From the cell containing the given text, extract its center point as (x, y) coordinate. 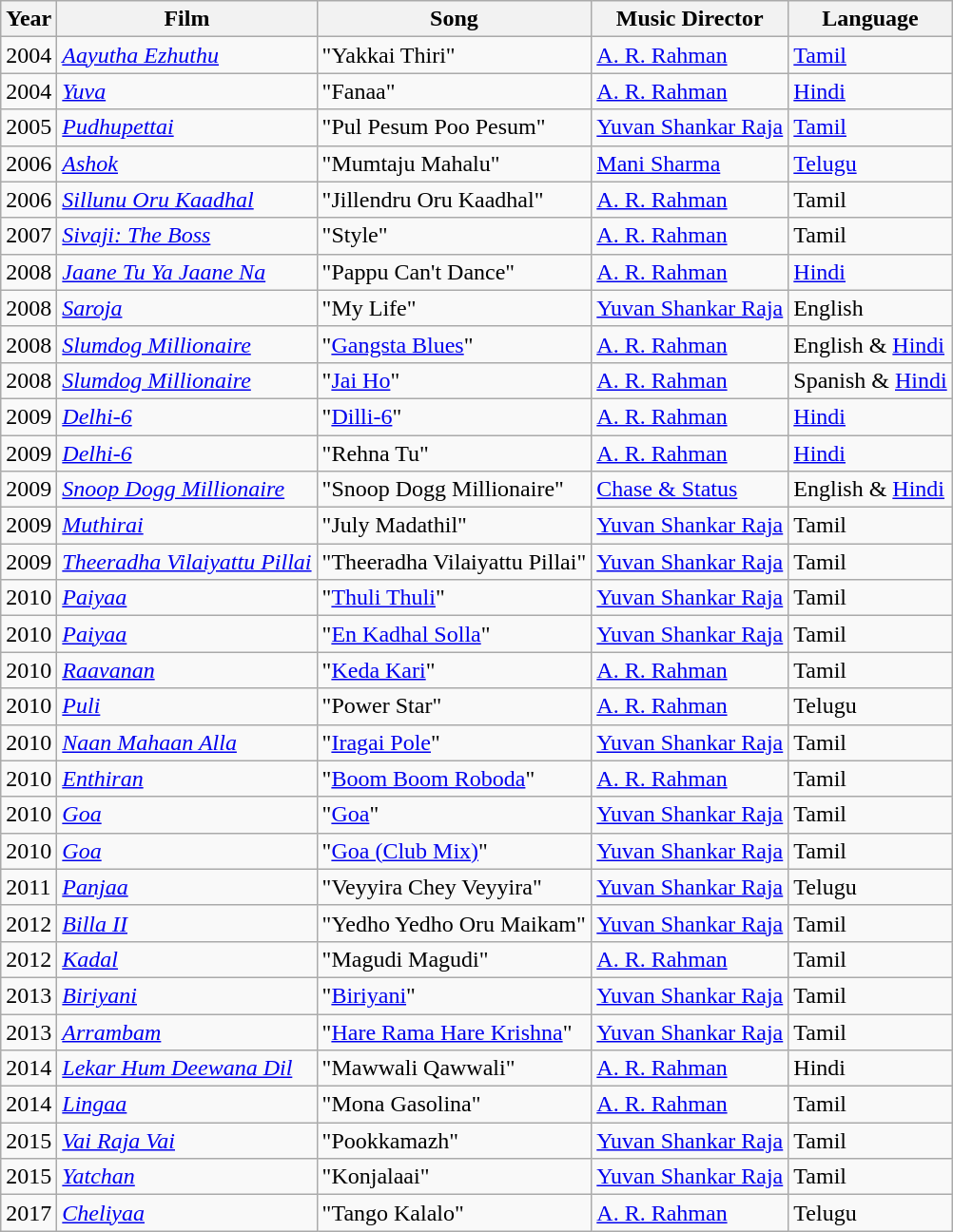
"July Madathil" (455, 526)
"Fanaa" (455, 91)
Vai Raja Vai (186, 1141)
2011 (29, 887)
"Jillendru Oru Kaadhal" (455, 200)
"My Life" (455, 308)
Arrambam (186, 1031)
Aayutha Ezhuthu (186, 55)
Puli (186, 706)
"Keda Kari" (455, 670)
Yuva (186, 91)
2007 (29, 236)
"Tango Kalalo" (455, 1213)
Jaane Tu Ya Jaane Na (186, 272)
"Style" (455, 236)
"Goa" (455, 815)
Spanish & Hindi (870, 380)
"Mumtaju Mahalu" (455, 164)
Ashok (186, 164)
Music Director (690, 19)
"Power Star" (455, 706)
Muthirai (186, 526)
Song (455, 19)
Enthiran (186, 779)
"Pul Pesum Poo Pesum" (455, 127)
English (870, 308)
Billa II (186, 923)
Year (29, 19)
"Jai Ho" (455, 380)
"Snoop Dogg Millionaire" (455, 490)
"En Kadhal Solla" (455, 634)
Naan Mahaan Alla (186, 742)
"Rehna Tu" (455, 453)
Snoop Dogg Millionaire (186, 490)
Pudhupettai (186, 127)
Panjaa (186, 887)
"Goa (Club Mix)" (455, 851)
"Yedho Yedho Oru Maikam" (455, 923)
2017 (29, 1213)
"Dilli-6" (455, 416)
"Konjalaai" (455, 1177)
"Veyyira Chey Veyyira" (455, 887)
"Thuli Thuli" (455, 598)
"Boom Boom Roboda" (455, 779)
"Iragai Pole" (455, 742)
Lingaa (186, 1105)
Yatchan (186, 1177)
Chase & Status (690, 490)
"Mona Gasolina" (455, 1105)
Cheliyaa (186, 1213)
Raavanan (186, 670)
"Theeradha Vilaiyattu Pillai" (455, 562)
Kadal (186, 959)
"Yakkai Thiri" (455, 55)
"Gangsta Blues" (455, 344)
2005 (29, 127)
Theeradha Vilaiyattu Pillai (186, 562)
Biriyani (186, 995)
"Magudi Magudi" (455, 959)
"Pookkamazh" (455, 1141)
"Hare Rama Hare Krishna" (455, 1031)
Film (186, 19)
Language (870, 19)
"Pappu Can't Dance" (455, 272)
Lekar Hum Deewana Dil (186, 1068)
"Biriyani" (455, 995)
Sivaji: The Boss (186, 236)
Saroja (186, 308)
"Mawwali Qawwali" (455, 1068)
Sillunu Oru Kaadhal (186, 200)
Mani Sharma (690, 164)
